Detect which cell encompasses the target text, then output its (X, Y) center coordinate. 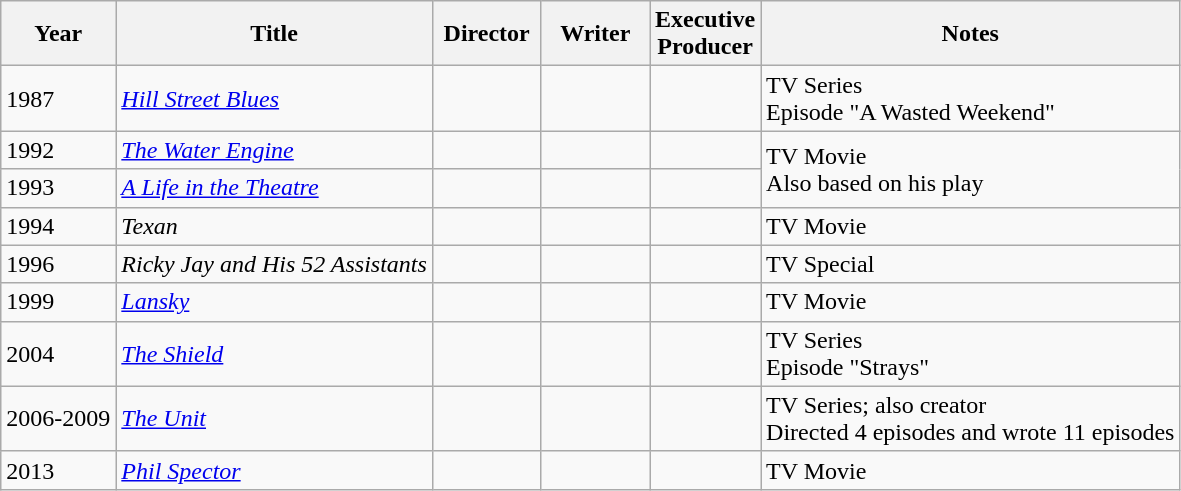
1994 (58, 226)
2006-2009 (58, 418)
Texan (274, 226)
Director (486, 34)
Year (58, 34)
TV SeriesEpisode "Strays" (970, 354)
TV Series; also creatorDirected 4 episodes and wrote 11 episodes (970, 418)
TV MovieAlso based on his play (970, 169)
Notes (970, 34)
Hill Street Blues (274, 98)
2004 (58, 354)
The Unit (274, 418)
ExecutiveProducer (706, 34)
1992 (58, 150)
TV Special (970, 264)
1999 (58, 302)
1996 (58, 264)
Ricky Jay and His 52 Assistants (274, 264)
The Shield (274, 354)
Title (274, 34)
1987 (58, 98)
2013 (58, 470)
Lansky (274, 302)
1993 (58, 188)
Phil Spector (274, 470)
TV SeriesEpisode "A Wasted Weekend" (970, 98)
A Life in the Theatre (274, 188)
Writer (596, 34)
The Water Engine (274, 150)
